From the cell containing the given text, extract its center point as (X, Y) coordinate. 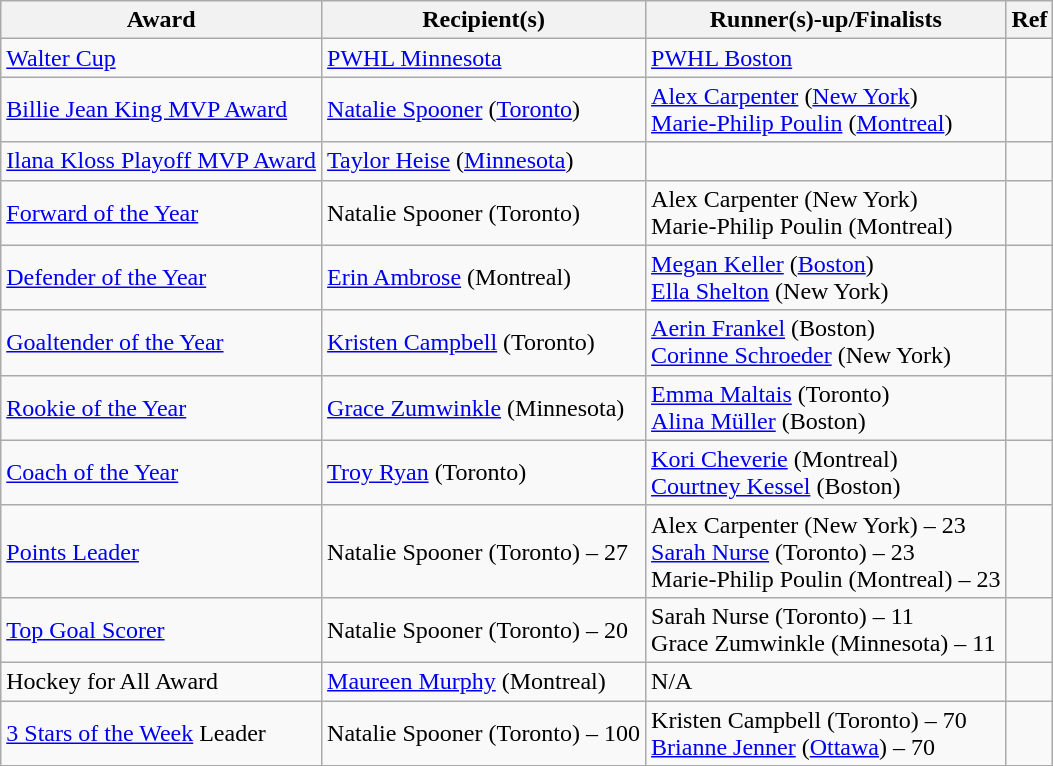
Billie Jean King MVP Award (162, 110)
Natalie Spooner (Toronto) – 20 (484, 630)
N/A (826, 681)
Erin Ambrose (Montreal) (484, 278)
Ref (1030, 20)
Walter Cup (162, 58)
Forward of the Year (162, 212)
Ilana Kloss Playoff MVP Award (162, 161)
Alex Carpenter (New York) – 23Sarah Nurse (Toronto) – 23Marie-Philip Poulin (Montreal) – 23 (826, 551)
Megan Keller (Boston)Ella Shelton (New York) (826, 278)
PWHL Minnesota (484, 58)
Defender of the Year (162, 278)
Natalie Spooner (Toronto) – 27 (484, 551)
Grace Zumwinkle (Minnesota) (484, 408)
Taylor Heise (Minnesota) (484, 161)
Kristen Campbell (Toronto) – 70Brianne Jenner (Ottawa) – 70 (826, 732)
Aerin Frankel (Boston)Corinne Schroeder (New York) (826, 342)
Natalie Spooner (Toronto) – 100 (484, 732)
3 Stars of the Week Leader (162, 732)
Recipient(s) (484, 20)
Points Leader (162, 551)
Award (162, 20)
Coach of the Year (162, 472)
Rookie of the Year (162, 408)
Kori Cheverie (Montreal) Courtney Kessel (Boston) (826, 472)
Troy Ryan (Toronto) (484, 472)
Goaltender of the Year (162, 342)
Hockey for All Award (162, 681)
Top Goal Scorer (162, 630)
Runner(s)-up/Finalists (826, 20)
Kristen Campbell (Toronto) (484, 342)
Maureen Murphy (Montreal) (484, 681)
PWHL Boston (826, 58)
Emma Maltais (Toronto) Alina Müller (Boston) (826, 408)
Sarah Nurse (Toronto) – 11Grace Zumwinkle (Minnesota) – 11 (826, 630)
